Output the (x, y) coordinate of the center of the cell containing the given text.  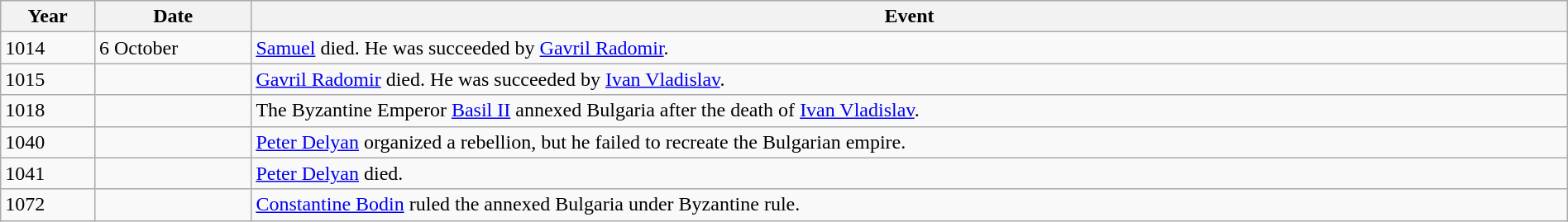
6 October (172, 48)
Event (910, 17)
Constantine Bodin ruled the annexed Bulgaria under Byzantine rule. (910, 205)
1041 (48, 173)
Peter Delyan died. (910, 173)
Samuel died. He was succeeded by Gavril Radomir. (910, 48)
1018 (48, 111)
Year (48, 17)
Peter Delyan organized a rebellion, but he failed to recreate the Bulgarian empire. (910, 142)
Date (172, 17)
Gavril Radomir died. He was succeeded by Ivan Vladislav. (910, 79)
1015 (48, 79)
1072 (48, 205)
1040 (48, 142)
1014 (48, 48)
The Byzantine Emperor Basil II annexed Bulgaria after the death of Ivan Vladislav. (910, 111)
